Extract the [x, y] coordinate from the center of the cell holding the provided text.  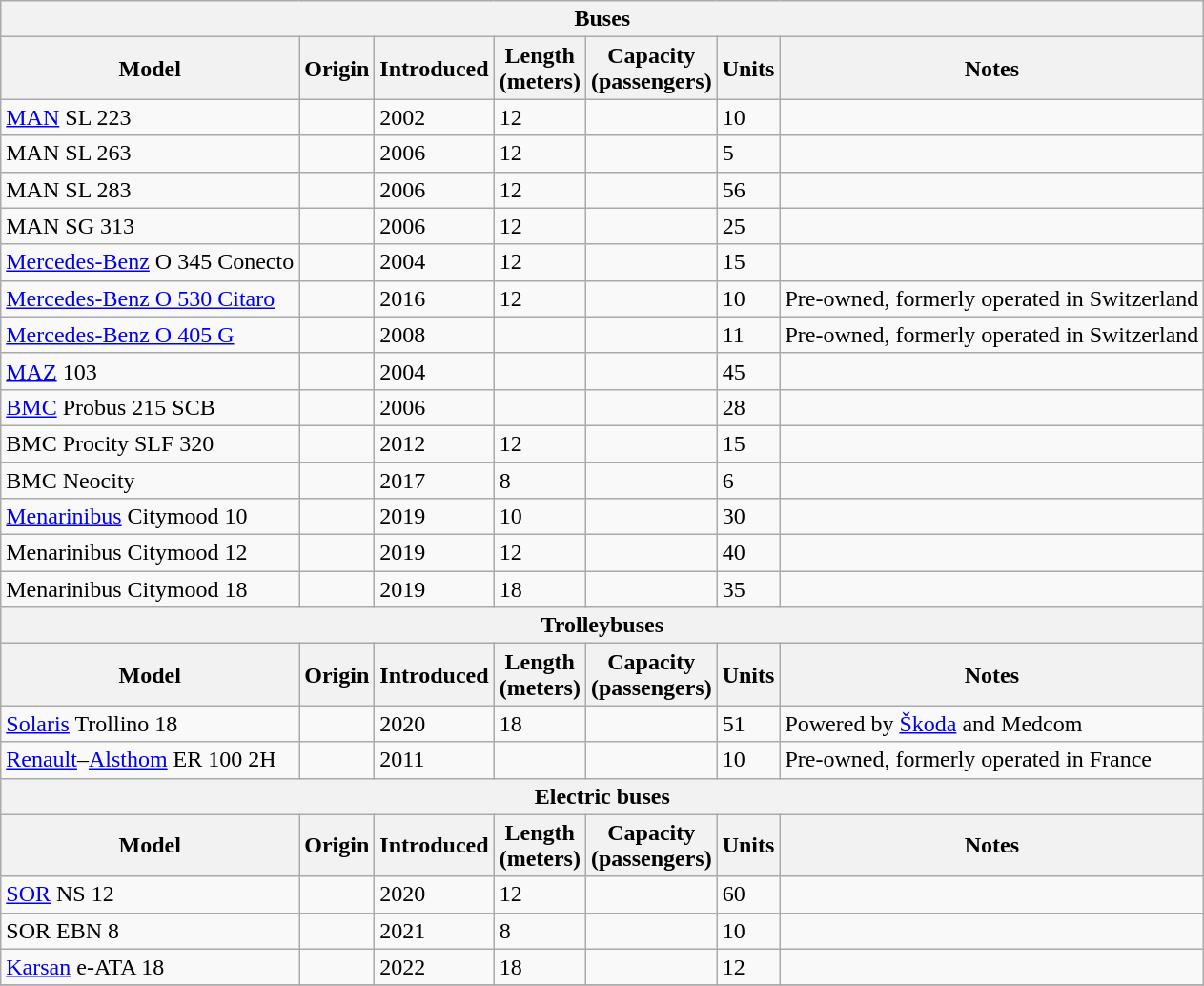
MAN SG 313 [151, 226]
Powered by Škoda and Medcom [991, 724]
BMC Probus 215 SCB [151, 407]
5 [748, 154]
25 [748, 226]
Karsan e-ATA 18 [151, 967]
2016 [435, 298]
Pre-owned, formerly operated in France [991, 760]
28 [748, 407]
2011 [435, 760]
BMC Procity SLF 320 [151, 443]
60 [748, 894]
Menarinibus Citymood 10 [151, 517]
Menarinibus Citymood 18 [151, 589]
Trolleybuses [602, 626]
Electric buses [602, 796]
MAZ 103 [151, 371]
Solaris Trollino 18 [151, 724]
Mercedes-Benz O 345 Conecto [151, 262]
Renault–Alsthom ER 100 2H [151, 760]
Mercedes-Benz O 530 Citaro [151, 298]
2017 [435, 480]
35 [748, 589]
Mercedes-Benz O 405 G [151, 335]
2021 [435, 931]
MAN SL 283 [151, 190]
30 [748, 517]
11 [748, 335]
SOR NS 12 [151, 894]
Buses [602, 19]
2022 [435, 967]
56 [748, 190]
40 [748, 553]
2008 [435, 335]
MAN SL 263 [151, 154]
SOR EBN 8 [151, 931]
BMC Neocity [151, 480]
6 [748, 480]
Menarinibus Citymood 12 [151, 553]
MAN SL 223 [151, 117]
2012 [435, 443]
2002 [435, 117]
45 [748, 371]
51 [748, 724]
